Scan for the cell matching the given text and deliver its (x, y) coordinate at center. 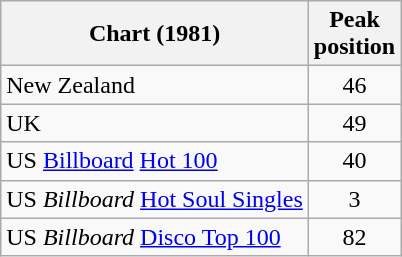
82 (354, 237)
Peakposition (354, 34)
US Billboard Disco Top 100 (155, 237)
New Zealand (155, 85)
Chart (1981) (155, 34)
3 (354, 199)
US Billboard Hot Soul Singles (155, 199)
US Billboard Hot 100 (155, 161)
40 (354, 161)
46 (354, 85)
49 (354, 123)
UK (155, 123)
